Detect which cell encompasses the target text, then output its [x, y] center coordinate. 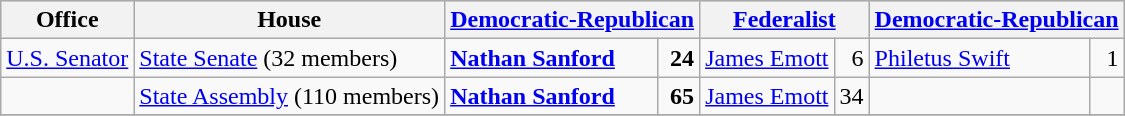
Federalist [784, 20]
Philetus Swift [979, 58]
House [290, 20]
State Assembly (110 members) [290, 96]
24 [678, 58]
6 [852, 58]
1 [1106, 58]
65 [678, 96]
34 [852, 96]
U.S. Senator [68, 58]
Office [68, 20]
State Senate (32 members) [290, 58]
